Detect which cell encompasses the target text, then output its [x, y] center coordinate. 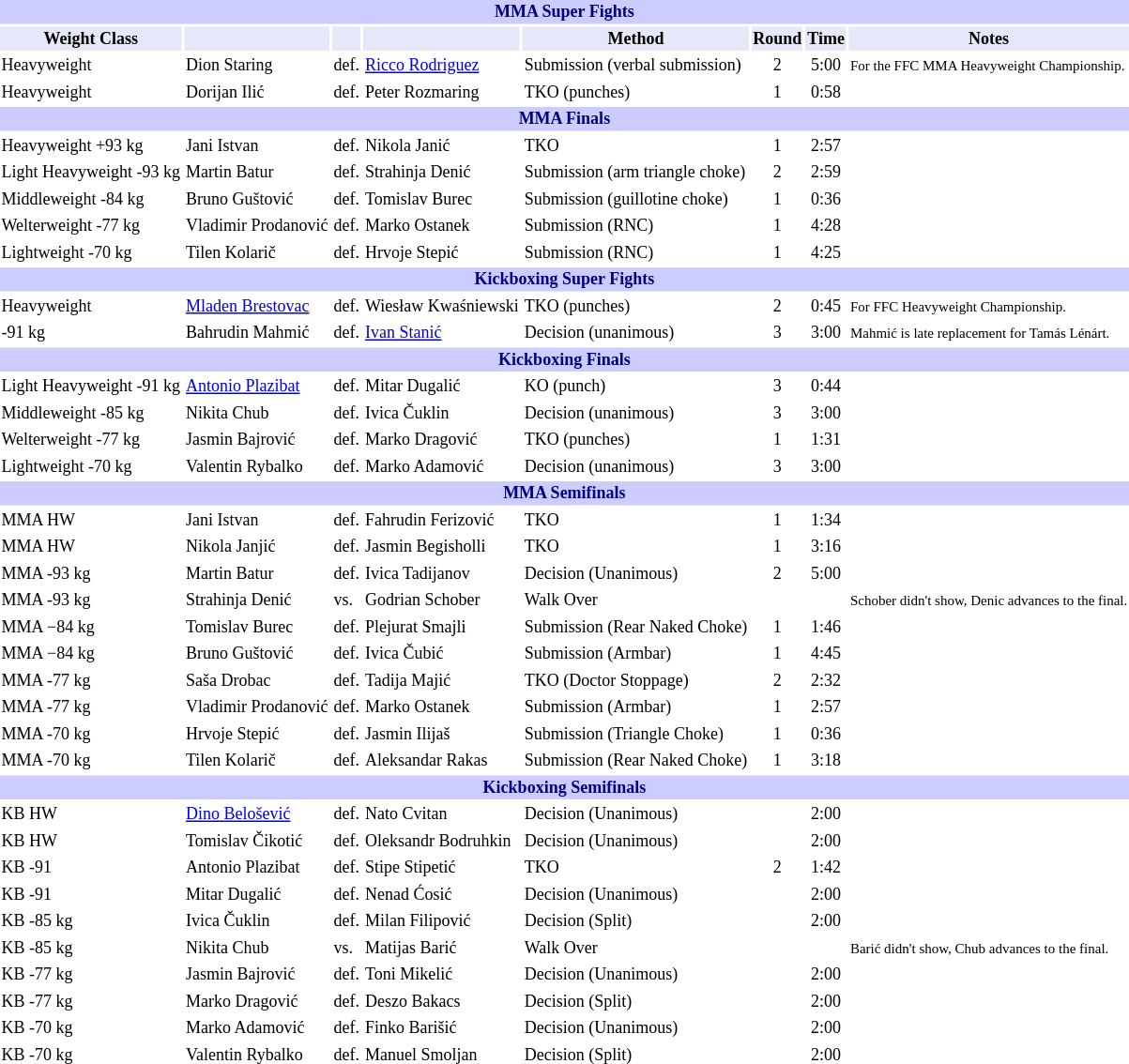
For FFC Heavyweight Championship. [988, 307]
3:16 [826, 547]
1:31 [826, 440]
Ricco Rodriguez [441, 66]
Godrian Schober [441, 600]
4:28 [826, 226]
0:45 [826, 307]
4:45 [826, 654]
Milan Filipović [441, 921]
Method [635, 38]
1:46 [826, 628]
Stipe Stipetić [441, 868]
0:58 [826, 93]
Nato Cvitan [441, 814]
Submission (guillotine choke) [635, 200]
Peter Rozmaring [441, 93]
Valentin Rybalko [256, 466]
2:32 [826, 680]
For the FFC MMA Heavyweight Championship. [988, 66]
Jasmin Begisholli [441, 547]
TKO (Doctor Stoppage) [635, 680]
Oleksandr Bodruhkin [441, 842]
Weight Class [90, 38]
4:25 [826, 252]
Kickboxing Super Fights [565, 280]
Jasmin Ilijaš [441, 735]
Finko Barišić [441, 1028]
Aleksandar Rakas [441, 761]
Matijas Barić [441, 949]
Middleweight -84 kg [90, 200]
Time [826, 38]
MMA Semifinals [565, 494]
Ivica Čubić [441, 654]
Submission (Triangle Choke) [635, 735]
Nikola Janić [441, 145]
Kickboxing Finals [565, 359]
Light Heavyweight -93 kg [90, 173]
Plejurat Smajli [441, 628]
Tomislav Čikotić [256, 842]
Notes [988, 38]
Saša Drobac [256, 680]
KB -70 kg [90, 1028]
Middleweight -85 kg [90, 414]
Toni Mikelić [441, 975]
Wiesław Kwaśniewski [441, 307]
Submission (verbal submission) [635, 66]
0:44 [826, 387]
Ivan Stanić [441, 333]
3:18 [826, 761]
KO (punch) [635, 387]
Nikola Janjić [256, 547]
Dion Staring [256, 66]
Kickboxing Semifinals [565, 787]
Heavyweight +93 kg [90, 145]
Deszo Bakacs [441, 1001]
Tadija Majić [441, 680]
Round [777, 38]
1:42 [826, 868]
2:59 [826, 173]
Ivica Tadijanov [441, 573]
MMA Super Fights [565, 12]
Fahrudin Ferizović [441, 521]
-91 kg [90, 333]
Mladen Brestovac [256, 307]
Mahmić is late replacement for Tamás Lénárt. [988, 333]
MMA Finals [565, 119]
Submission (arm triangle choke) [635, 173]
Bahrudin Mahmić [256, 333]
Light Heavyweight -91 kg [90, 387]
Dorijan Ilić [256, 93]
1:34 [826, 521]
Dino Belošević [256, 814]
Schober didn't show, Denic advances to the final. [988, 600]
Barić didn't show, Chub advances to the final. [988, 949]
Nenad Ćosić [441, 894]
